Return the (X, Y) coordinate for the center point of the cell that contains the specified text.  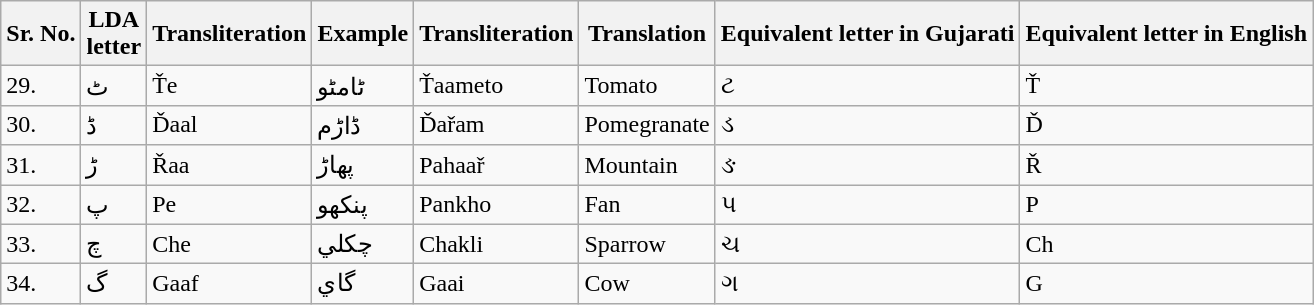
Mountain (647, 165)
31. (41, 165)
Pahaař (496, 165)
ઙ (868, 165)
Ch (1166, 244)
32. (41, 204)
ڈاڑم (363, 125)
G (1166, 284)
33. (41, 244)
چ (114, 244)
ચ (868, 244)
Ď (1166, 125)
Pomegranate (647, 125)
ટ (868, 86)
چکلي (363, 244)
29. (41, 86)
Tomato (647, 86)
Ť (1166, 86)
LDAletter (114, 34)
Gaaf (230, 284)
Pankho (496, 204)
Sparrow (647, 244)
Pe (230, 204)
Fan (647, 204)
گاي (363, 284)
Che (230, 244)
Chakli (496, 244)
પ (868, 204)
34. (41, 284)
Ťaameto (496, 86)
گ (114, 284)
Ř (1166, 165)
پنکھو (363, 204)
P (1166, 204)
Example (363, 34)
پھاڑ (363, 165)
ગ (868, 284)
Řaa (230, 165)
ڈ (114, 125)
Sr. No. (41, 34)
30. (41, 125)
Gaai (496, 284)
Equivalent letter in English (1166, 34)
ડ (868, 125)
پ (114, 204)
Equivalent letter in Gujarati (868, 34)
Ďaal (230, 125)
Cow (647, 284)
ٹامٹو (363, 86)
ڑ (114, 165)
Ďařam (496, 125)
Ťe (230, 86)
ٹ (114, 86)
Translation (647, 34)
